Search for the cell housing the specified text and yield its (X, Y) center coordinate. 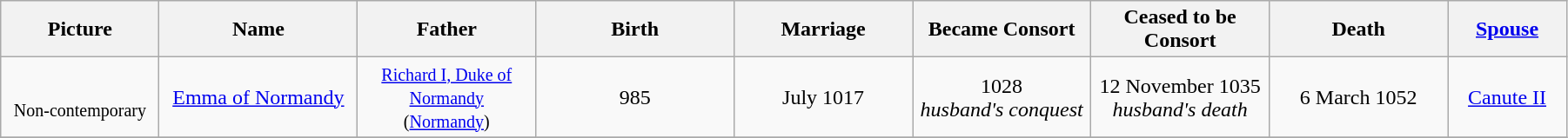
1028husband's conquest (1002, 97)
Father (447, 30)
Became Consort (1002, 30)
985 (635, 97)
Birth (635, 30)
Spouse (1507, 30)
Name (258, 30)
Richard I, Duke of Normandy(Normandy) (447, 97)
Marriage (823, 30)
Emma of Normandy (258, 97)
July 1017 (823, 97)
12 November 1035 husband's death (1180, 97)
Non-contemporary (80, 97)
Ceased to be Consort (1180, 30)
Canute II (1507, 97)
Picture (80, 30)
6 March 1052 (1359, 97)
Death (1359, 30)
